Pinpoint the cell where the given text exists, returning its (X, Y) midpoint coordinate. 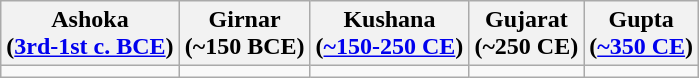
Gupta(~350 CE) (642, 34)
Girnar(~150 BCE) (244, 34)
Gujarat(~250 CE) (526, 34)
Kushana(~150-250 CE) (390, 34)
Ashoka(3rd-1st c. BCE) (90, 34)
